Determine the [X, Y] coordinate at the center of the cell enclosing the given text.  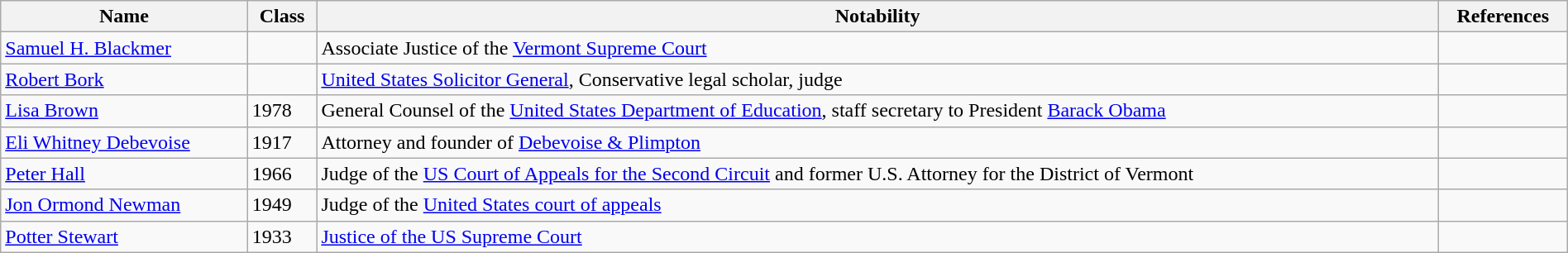
Robert Bork [124, 79]
Judge of the US Court of Appeals for the Second Circuit and former U.S. Attorney for the District of Vermont [877, 174]
Associate Justice of the Vermont Supreme Court [877, 48]
1917 [282, 142]
Peter Hall [124, 174]
Justice of the US Supreme Court [877, 236]
Judge of the United States court of appeals [877, 205]
1978 [282, 111]
Potter Stewart [124, 236]
Samuel H. Blackmer [124, 48]
Attorney and founder of Debevoise & Plimpton [877, 142]
Jon Ormond Newman [124, 205]
References [1503, 17]
Eli Whitney Debevoise [124, 142]
Class [282, 17]
1949 [282, 205]
1933 [282, 236]
Name [124, 17]
Lisa Brown [124, 111]
United States Solicitor General, Conservative legal scholar, judge [877, 79]
General Counsel of the United States Department of Education, staff secretary to President Barack Obama [877, 111]
Notability [877, 17]
1966 [282, 174]
